Find where the given text appears and provide that cell's center as [X, Y] coordinate. 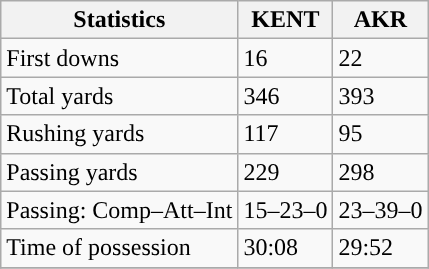
298 [380, 172]
346 [286, 96]
229 [286, 172]
15–23–0 [286, 210]
23–39–0 [380, 210]
95 [380, 134]
117 [286, 134]
AKR [380, 20]
29:52 [380, 248]
Passing: Comp–Att–Int [120, 210]
30:08 [286, 248]
22 [380, 58]
KENT [286, 20]
Time of possession [120, 248]
393 [380, 96]
First downs [120, 58]
Statistics [120, 20]
Rushing yards [120, 134]
Total yards [120, 96]
Passing yards [120, 172]
16 [286, 58]
